Identify which cell holds the provided text, then report its [x, y] central coordinate. 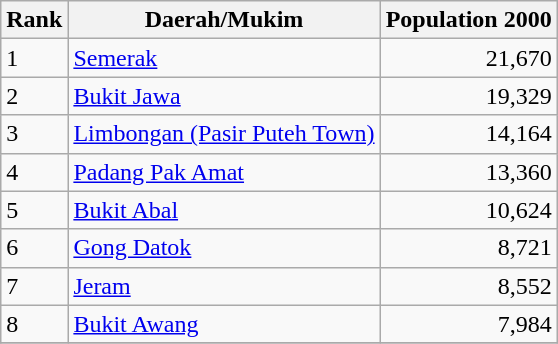
Rank [34, 20]
10,624 [468, 210]
1 [34, 58]
8,721 [468, 248]
8,552 [468, 286]
14,164 [468, 134]
Jeram [224, 286]
2 [34, 96]
6 [34, 248]
Gong Datok [224, 248]
Semerak [224, 58]
4 [34, 172]
13,360 [468, 172]
Population 2000 [468, 20]
8 [34, 324]
Bukit Jawa [224, 96]
7 [34, 286]
3 [34, 134]
7,984 [468, 324]
Padang Pak Amat [224, 172]
Bukit Abal [224, 210]
Bukit Awang [224, 324]
Daerah/Mukim [224, 20]
21,670 [468, 58]
19,329 [468, 96]
Limbongan (Pasir Puteh Town) [224, 134]
5 [34, 210]
